Output the (x, y) coordinate of the center of the cell containing the given text.  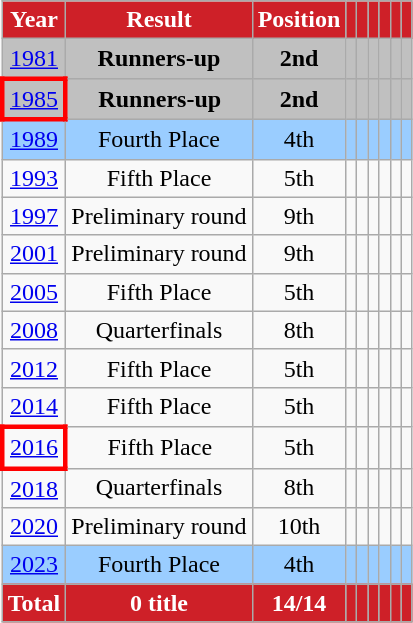
2012 (34, 368)
10th (299, 527)
1981 (34, 59)
1993 (34, 178)
2018 (34, 488)
Result (159, 20)
1997 (34, 216)
14/14 (299, 603)
Position (299, 20)
0 title (159, 603)
1989 (34, 139)
Year (34, 20)
2020 (34, 527)
2001 (34, 254)
Total (34, 603)
1985 (34, 98)
2005 (34, 292)
2014 (34, 407)
2016 (34, 448)
2023 (34, 565)
2008 (34, 330)
